Identify which cell holds the provided text, then report its [X, Y] central coordinate. 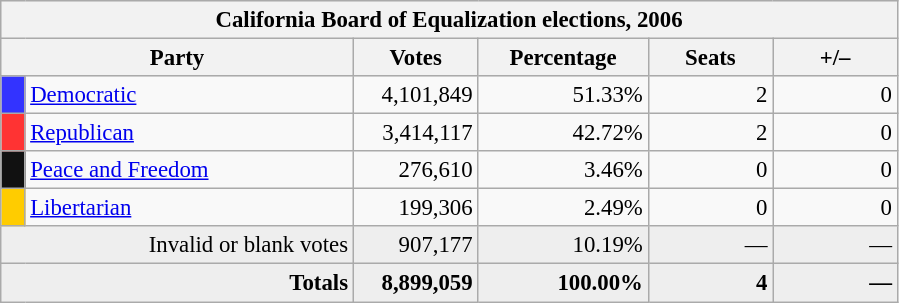
Invalid or blank votes [178, 245]
4,101,849 [416, 95]
42.72% [563, 133]
4 [710, 283]
199,306 [416, 208]
276,610 [416, 170]
Totals [178, 283]
Republican [189, 133]
Libertarian [189, 208]
100.00% [563, 283]
Votes [416, 58]
Seats [710, 58]
+/– [836, 58]
2.49% [563, 208]
8,899,059 [416, 283]
907,177 [416, 245]
3,414,117 [416, 133]
Percentage [563, 58]
10.19% [563, 245]
3.46% [563, 170]
California Board of Equalization elections, 2006 [450, 20]
Democratic [189, 95]
Party [178, 58]
51.33% [563, 95]
Peace and Freedom [189, 170]
